Output the [X, Y] coordinate of the center of the cell containing the given text.  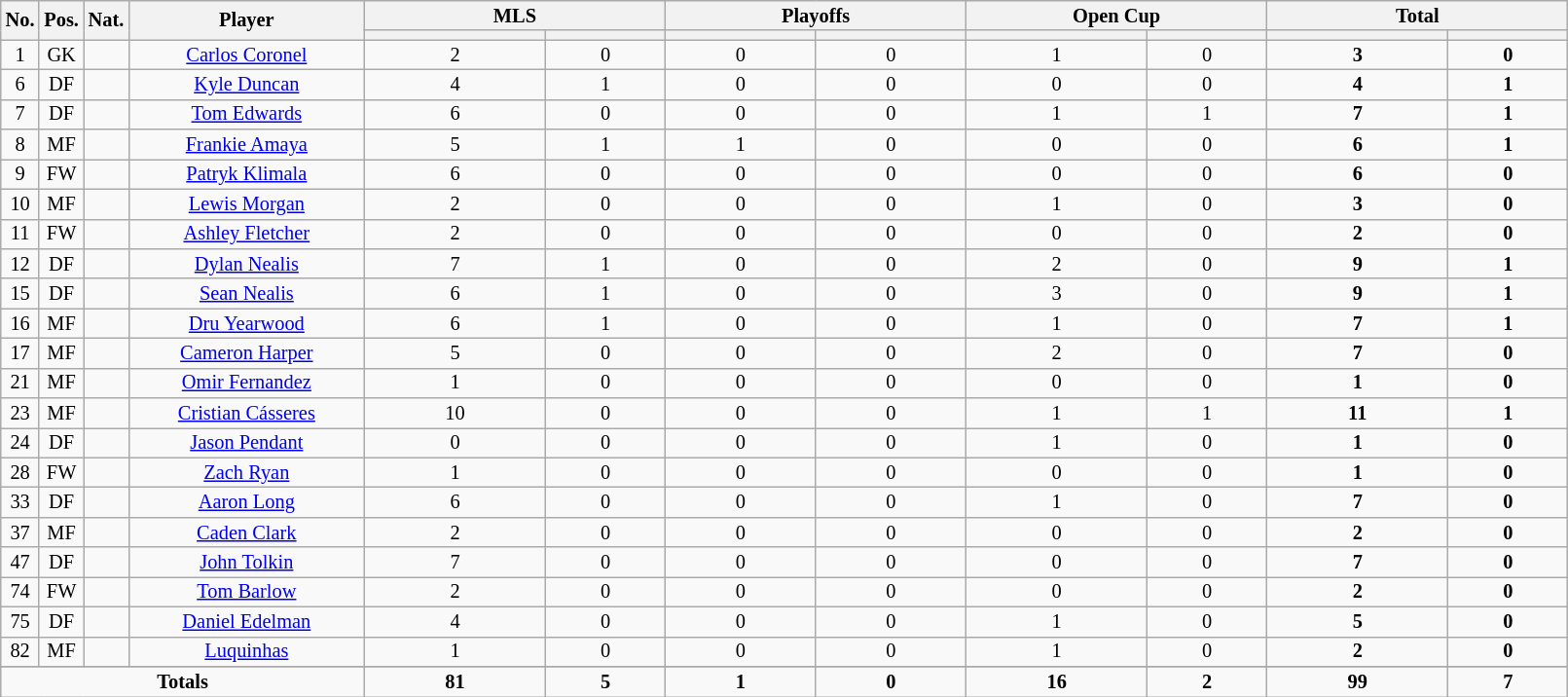
99 [1358, 681]
Player [246, 19]
Pos. [60, 19]
Zach Ryan [246, 473]
Dylan Nealis [246, 263]
37 [20, 532]
Patryk Klimala [246, 173]
Sean Nealis [246, 294]
Totals [183, 681]
Cameron Harper [246, 352]
Cristian Cásseres [246, 413]
GK [60, 55]
Carlos Coronel [246, 55]
17 [20, 352]
12 [20, 263]
8 [20, 144]
Omir Fernandez [246, 384]
82 [20, 652]
Dru Yearwood [246, 323]
33 [20, 502]
Tom Barlow [246, 592]
15 [20, 294]
Total [1417, 16]
28 [20, 473]
Kyle Duncan [246, 84]
Frankie Amaya [246, 144]
No. [20, 19]
74 [20, 592]
Aaron Long [246, 502]
Jason Pendant [246, 442]
Lewis Morgan [246, 204]
24 [20, 442]
81 [455, 681]
Luquinhas [246, 652]
MLS [514, 16]
John Tolkin [246, 563]
Open Cup [1117, 16]
Nat. [106, 19]
Caden Clark [246, 532]
Tom Edwards [246, 115]
21 [20, 384]
75 [20, 621]
Ashley Fletcher [246, 234]
23 [20, 413]
47 [20, 563]
Playoffs [816, 16]
Daniel Edelman [246, 621]
